Identify which cell holds the provided text, then report its (x, y) central coordinate. 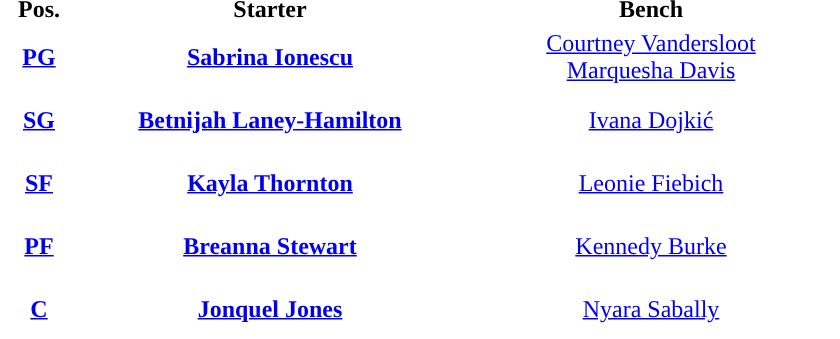
Leonie Fiebich (651, 183)
SG (39, 120)
Ivana Dojkić (651, 120)
PF (39, 246)
PG (39, 57)
Sabrina Ionescu (270, 57)
Kayla Thornton (270, 183)
C (39, 309)
Kennedy Burke (651, 246)
Courtney VanderslootMarquesha Davis (651, 57)
Breanna Stewart (270, 246)
Nyara Sabally (651, 309)
Betnijah Laney-Hamilton (270, 120)
Jonquel Jones (270, 309)
SF (39, 183)
